Return the (X, Y) coordinate for the center point of the cell that contains the specified text.  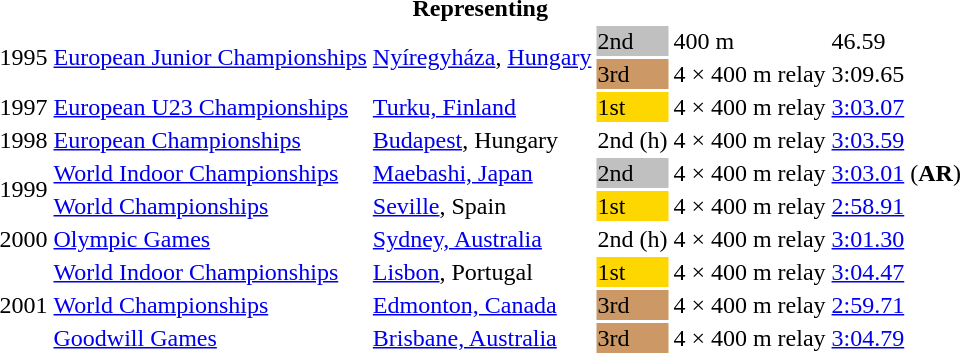
Goodwill Games (210, 338)
Turku, Finland (482, 107)
Maebashi, Japan (482, 173)
Sydney, Australia (482, 239)
Seville, Spain (482, 206)
Olympic Games (210, 239)
Budapest, Hungary (482, 140)
Edmonton, Canada (482, 305)
European Championships (210, 140)
European U23 Championships (210, 107)
Lisbon, Portugal (482, 272)
European Junior Championships (210, 58)
400 m (750, 41)
Nyíregyháza, Hungary (482, 58)
Brisbane, Australia (482, 338)
